Locate the cell with the specified text and output its [X, Y] center coordinate. 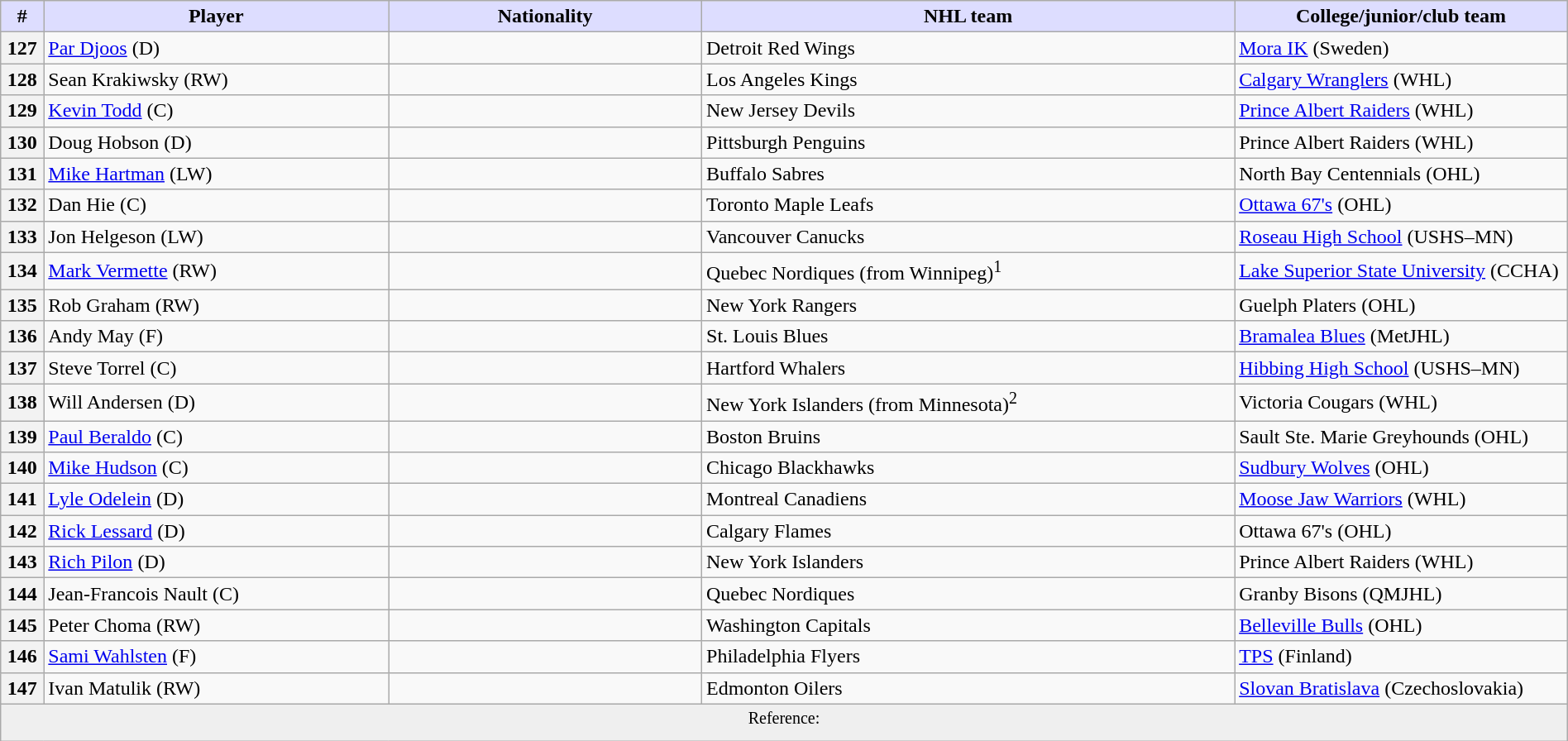
Detroit Red Wings [968, 48]
Bramalea Blues (MetJHL) [1401, 337]
Mike Hudson (C) [217, 468]
Moose Jaw Warriors (WHL) [1401, 500]
St. Louis Blues [968, 337]
Boston Bruins [968, 437]
147 [22, 688]
Doug Hobson (D) [217, 142]
Hibbing High School (USHS–MN) [1401, 368]
138 [22, 402]
Belleville Bulls (OHL) [1401, 625]
Toronto Maple Leafs [968, 205]
New York Islanders (from Minnesota)2 [968, 402]
Andy May (F) [217, 337]
Lake Superior State University (CCHA) [1401, 271]
Nationality [546, 17]
137 [22, 368]
Rich Pilon (D) [217, 562]
Paul Beraldo (C) [217, 437]
# [22, 17]
Sault Ste. Marie Greyhounds (OHL) [1401, 437]
Calgary Wranglers (WHL) [1401, 79]
Roseau High School (USHS–MN) [1401, 237]
New Jersey Devils [968, 111]
Kevin Todd (C) [217, 111]
140 [22, 468]
130 [22, 142]
Steve Torrel (C) [217, 368]
Peter Choma (RW) [217, 625]
Buffalo Sabres [968, 174]
Philadelphia Flyers [968, 657]
North Bay Centennials (OHL) [1401, 174]
Will Andersen (D) [217, 402]
145 [22, 625]
143 [22, 562]
Granby Bisons (QMJHL) [1401, 594]
129 [22, 111]
Sudbury Wolves (OHL) [1401, 468]
Hartford Whalers [968, 368]
Jon Helgeson (LW) [217, 237]
College/junior/club team [1401, 17]
142 [22, 531]
Lyle Odelein (D) [217, 500]
Slovan Bratislava (Czechoslovakia) [1401, 688]
New York Rangers [968, 305]
Vancouver Canucks [968, 237]
Reference: [784, 723]
128 [22, 79]
Guelph Platers (OHL) [1401, 305]
Dan Hie (C) [217, 205]
Victoria Cougars (WHL) [1401, 402]
146 [22, 657]
Sami Wahlsten (F) [217, 657]
133 [22, 237]
141 [22, 500]
131 [22, 174]
135 [22, 305]
New York Islanders [968, 562]
NHL team [968, 17]
Los Angeles Kings [968, 79]
127 [22, 48]
Quebec Nordiques (from Winnipeg)1 [968, 271]
Jean-Francois Nault (C) [217, 594]
Player [217, 17]
Rob Graham (RW) [217, 305]
Calgary Flames [968, 531]
Mark Vermette (RW) [217, 271]
Quebec Nordiques [968, 594]
Chicago Blackhawks [968, 468]
Par Djoos (D) [217, 48]
Washington Capitals [968, 625]
Edmonton Oilers [968, 688]
Sean Krakiwsky (RW) [217, 79]
Rick Lessard (D) [217, 531]
139 [22, 437]
Pittsburgh Penguins [968, 142]
Mike Hartman (LW) [217, 174]
144 [22, 594]
Ivan Matulik (RW) [217, 688]
134 [22, 271]
TPS (Finland) [1401, 657]
136 [22, 337]
Mora IK (Sweden) [1401, 48]
132 [22, 205]
Montreal Canadiens [968, 500]
